Find where the given text appears and provide that cell's center as [x, y] coordinate. 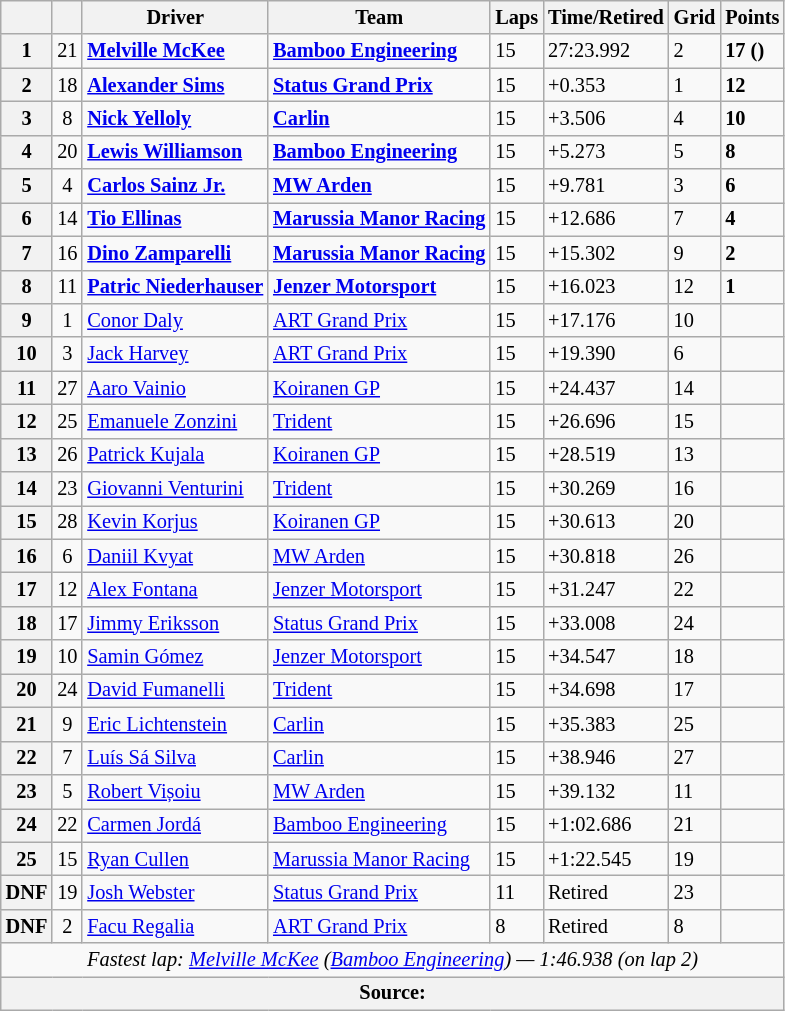
Luís Sá Silva [175, 758]
+12.686 [606, 219]
Robert Vișoiu [175, 791]
+26.696 [606, 421]
+38.946 [606, 758]
Nick Yelloly [175, 118]
Alex Fontana [175, 589]
Driver [175, 17]
27:23.992 [606, 51]
+1:02.686 [606, 825]
Alexander Sims [175, 85]
Ryan Cullen [175, 859]
+24.437 [606, 388]
+9.781 [606, 186]
Aaro Vainio [175, 388]
Melville McKee [175, 51]
28 [67, 522]
+31.247 [606, 589]
+15.302 [606, 253]
+30.269 [606, 489]
+30.613 [606, 522]
+34.547 [606, 657]
Carmen Jordá [175, 825]
Team [379, 17]
Tio Ellinas [175, 219]
Dino Zamparelli [175, 253]
David Fumanelli [175, 690]
Daniil Kvyat [175, 556]
Source: [393, 993]
17 () [752, 51]
Conor Daly [175, 320]
+28.519 [606, 455]
Samin Gómez [175, 657]
Lewis Williamson [175, 152]
Patric Niederhauser [175, 287]
Fastest lap: Melville McKee (Bamboo Engineering) — 1:46.938 (on lap 2) [393, 960]
Time/Retired [606, 17]
Grid [695, 17]
Jimmy Eriksson [175, 623]
Points [752, 17]
Laps [516, 17]
+30.818 [606, 556]
Kevin Korjus [175, 522]
+34.698 [606, 690]
+0.353 [606, 85]
Emanuele Zonzini [175, 421]
+5.273 [606, 152]
Facu Regalia [175, 926]
+33.008 [606, 623]
Josh Webster [175, 892]
+1:22.545 [606, 859]
+16.023 [606, 287]
+19.390 [606, 354]
Eric Lichtenstein [175, 724]
Jack Harvey [175, 354]
+35.383 [606, 724]
Giovanni Venturini [175, 489]
+17.176 [606, 320]
+3.506 [606, 118]
Carlos Sainz Jr. [175, 186]
+39.132 [606, 791]
Patrick Kujala [175, 455]
